Pinpoint the cell where the given text exists, returning its [x, y] midpoint coordinate. 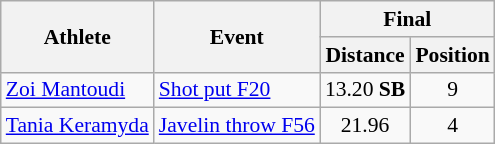
Final [408, 19]
Event [237, 36]
21.96 [366, 126]
Zoi Mantoudi [78, 90]
Athlete [78, 36]
Distance [366, 55]
13.20 SB [366, 90]
Javelin throw F56 [237, 126]
4 [452, 126]
Shot put F20 [237, 90]
9 [452, 90]
Position [452, 55]
Tania Keramyda [78, 126]
